Search for the cell housing the specified text and yield its [X, Y] center coordinate. 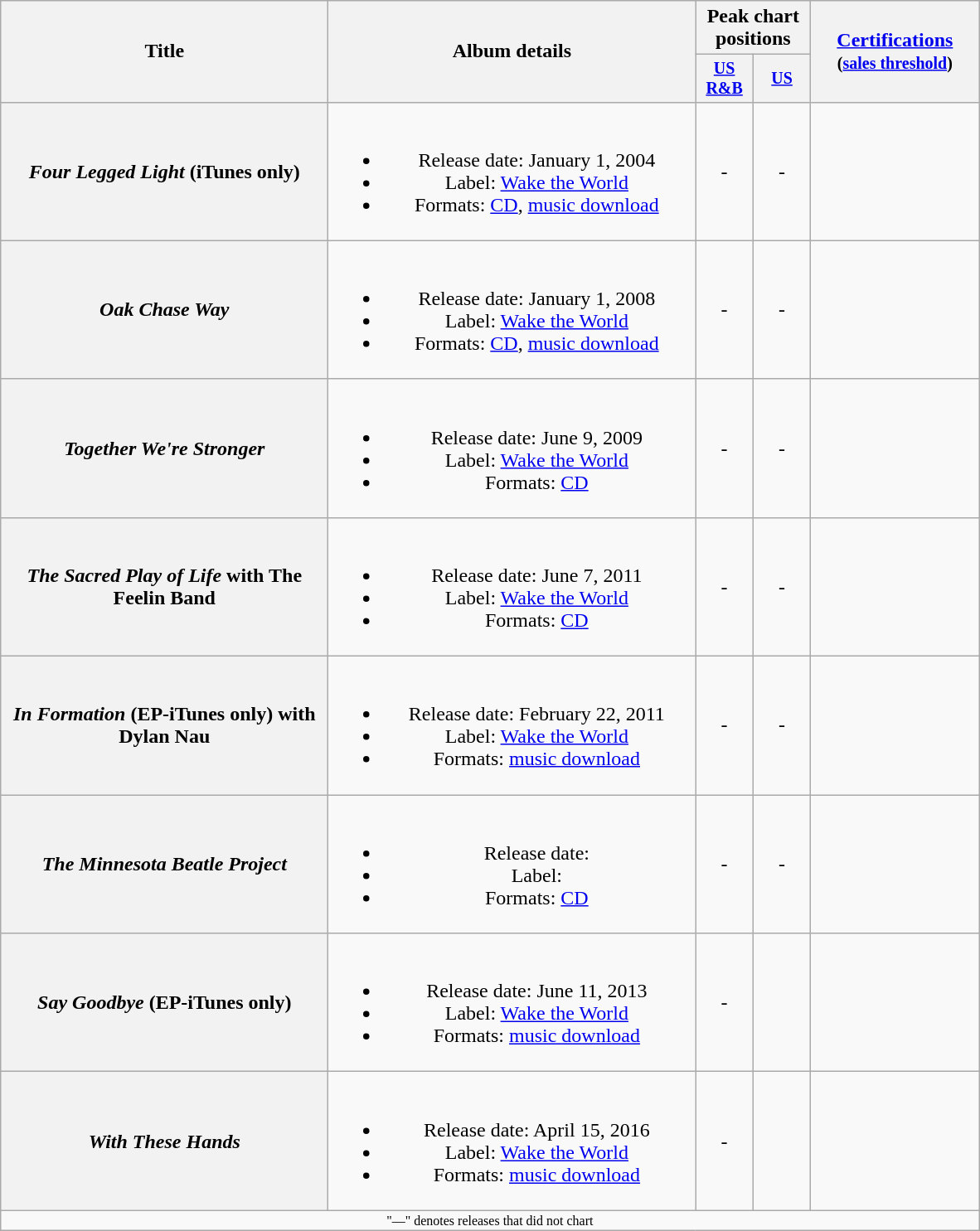
Oak Chase Way [164, 310]
Release date: June 9, 2009Label: Wake the WorldFormats: CD [512, 448]
Release date: June 11, 2013Label: Wake the WorldFormats: music download [512, 1003]
With These Hands [164, 1141]
Release date: January 1, 2004Label: Wake the WorldFormats: CD, music download [512, 171]
US [781, 78]
Peak chartpositions [753, 28]
Release date: April 15, 2016Label: Wake the WorldFormats: music download [512, 1141]
Four Legged Light (iTunes only) [164, 171]
In Formation (EP-iTunes only) with Dylan Nau [164, 726]
US R&B [725, 78]
Release date: January 1, 2008Label: Wake the WorldFormats: CD, music download [512, 310]
The Minnesota Beatle Project [164, 864]
"—" denotes releases that did not chart [490, 1220]
Release date: June 7, 2011Label: Wake the WorldFormats: CD [512, 587]
Release date: February 22, 2011Label: Wake the WorldFormats: music download [512, 726]
Say Goodbye (EP-iTunes only) [164, 1003]
Album details [512, 51]
The Sacred Play of Life with The Feelin Band [164, 587]
Title [164, 51]
Release date:Label:Formats: CD [512, 864]
Together We're Stronger [164, 448]
Certifications(sales threshold) [895, 51]
